Detect which cell encompasses the target text, then output its (X, Y) center coordinate. 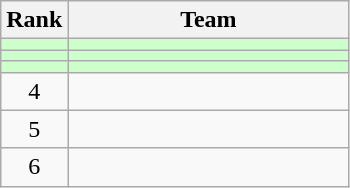
6 (34, 167)
5 (34, 129)
Team (208, 20)
Rank (34, 20)
4 (34, 91)
